Locate the cell with the specified text and output its (x, y) center coordinate. 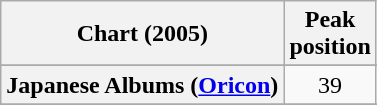
Chart (2005) (142, 34)
Peakposition (330, 34)
Japanese Albums (Oricon) (142, 85)
39 (330, 85)
